Output the (x, y) coordinate of the center of the cell containing the given text.  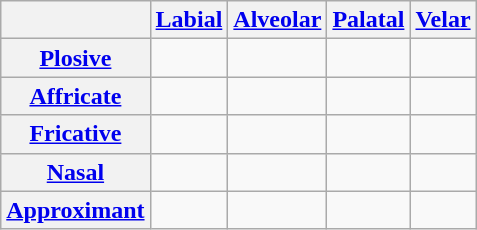
Approximant (76, 210)
Labial (189, 20)
Alveolar (278, 20)
Plosive (76, 58)
Nasal (76, 172)
Affricate (76, 96)
Velar (443, 20)
Fricative (76, 134)
Palatal (368, 20)
